Find where the given text appears and provide that cell's center as (X, Y) coordinate. 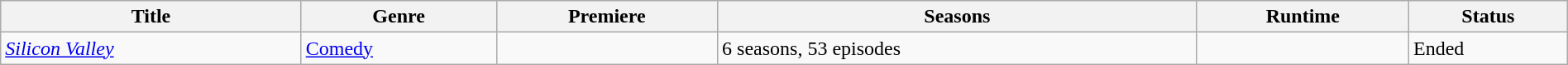
Ended (1488, 48)
6 seasons, 53 episodes (958, 48)
Silicon Valley (151, 48)
Title (151, 17)
Status (1488, 17)
Genre (399, 17)
Runtime (1303, 17)
Comedy (399, 48)
Seasons (958, 17)
Premiere (607, 17)
